Pinpoint the cell where the given text exists, returning its [x, y] midpoint coordinate. 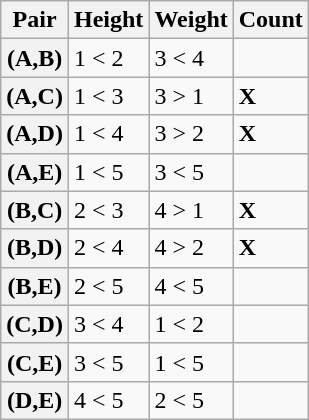
(A,E) [35, 172]
2 < 3 [108, 210]
Count [270, 20]
(B,E) [35, 286]
(C,D) [35, 324]
(A,D) [35, 134]
(A,B) [35, 58]
(C,E) [35, 362]
3 > 1 [191, 96]
1 < 4 [108, 134]
(B,D) [35, 248]
(A,C) [35, 96]
(D,E) [35, 400]
4 > 1 [191, 210]
4 > 2 [191, 248]
(B,C) [35, 210]
1 < 3 [108, 96]
3 > 2 [191, 134]
Weight [191, 20]
2 < 4 [108, 248]
Height [108, 20]
Pair [35, 20]
